Pinpoint the cell where the given text exists, returning its (x, y) midpoint coordinate. 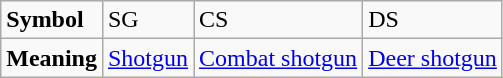
DS (433, 20)
CS (278, 20)
Combat shotgun (278, 58)
Symbol (52, 20)
Deer shotgun (433, 58)
Shotgun (148, 58)
Meaning (52, 58)
SG (148, 20)
